Locate the cell with the specified text and output its [X, Y] center coordinate. 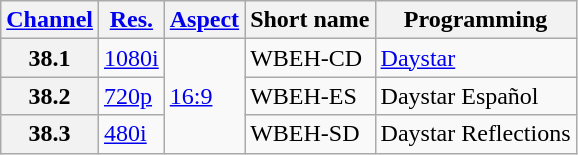
Res. [132, 20]
Channel [50, 20]
WBEH-CD [310, 58]
Daystar [476, 58]
WBEH-SD [310, 134]
480i [132, 134]
1080i [132, 58]
WBEH-ES [310, 96]
38.2 [50, 96]
Aspect [204, 20]
38.3 [50, 134]
Daystar Español [476, 96]
38.1 [50, 58]
720p [132, 96]
Daystar Reflections [476, 134]
Programming [476, 20]
16:9 [204, 96]
Short name [310, 20]
